Pinpoint the cell where the given text exists, returning its (x, y) midpoint coordinate. 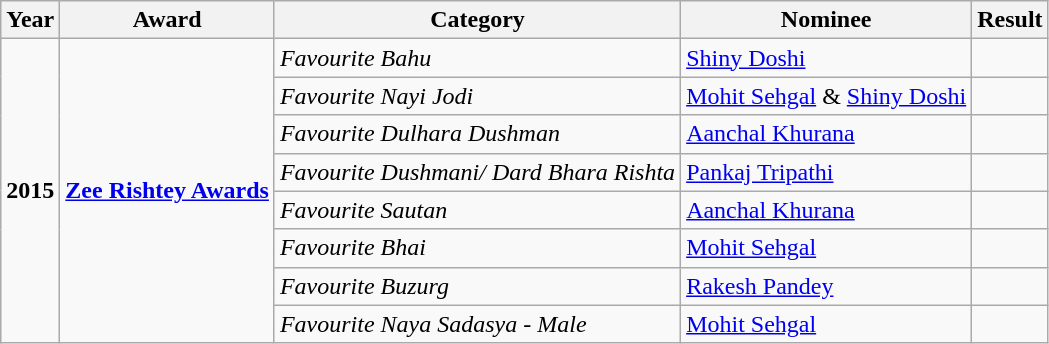
Favourite Dulhara Dushman (477, 134)
Result (1010, 20)
Pankaj Tripathi (826, 172)
Favourite Nayi Jodi (477, 96)
Year (30, 20)
Category (477, 20)
Award (168, 20)
Favourite Sautan (477, 210)
Shiny Doshi (826, 58)
Mohit Sehgal & Shiny Doshi (826, 96)
Favourite Bhai (477, 248)
Favourite Dushmani/ Dard Bhara Rishta (477, 172)
Favourite Bahu (477, 58)
Favourite Buzurg (477, 286)
Nominee (826, 20)
Favourite Naya Sadasya - Male (477, 324)
Zee Rishtey Awards (168, 191)
Rakesh Pandey (826, 286)
2015 (30, 191)
